Scan for the cell matching the given text and deliver its [X, Y] coordinate at center. 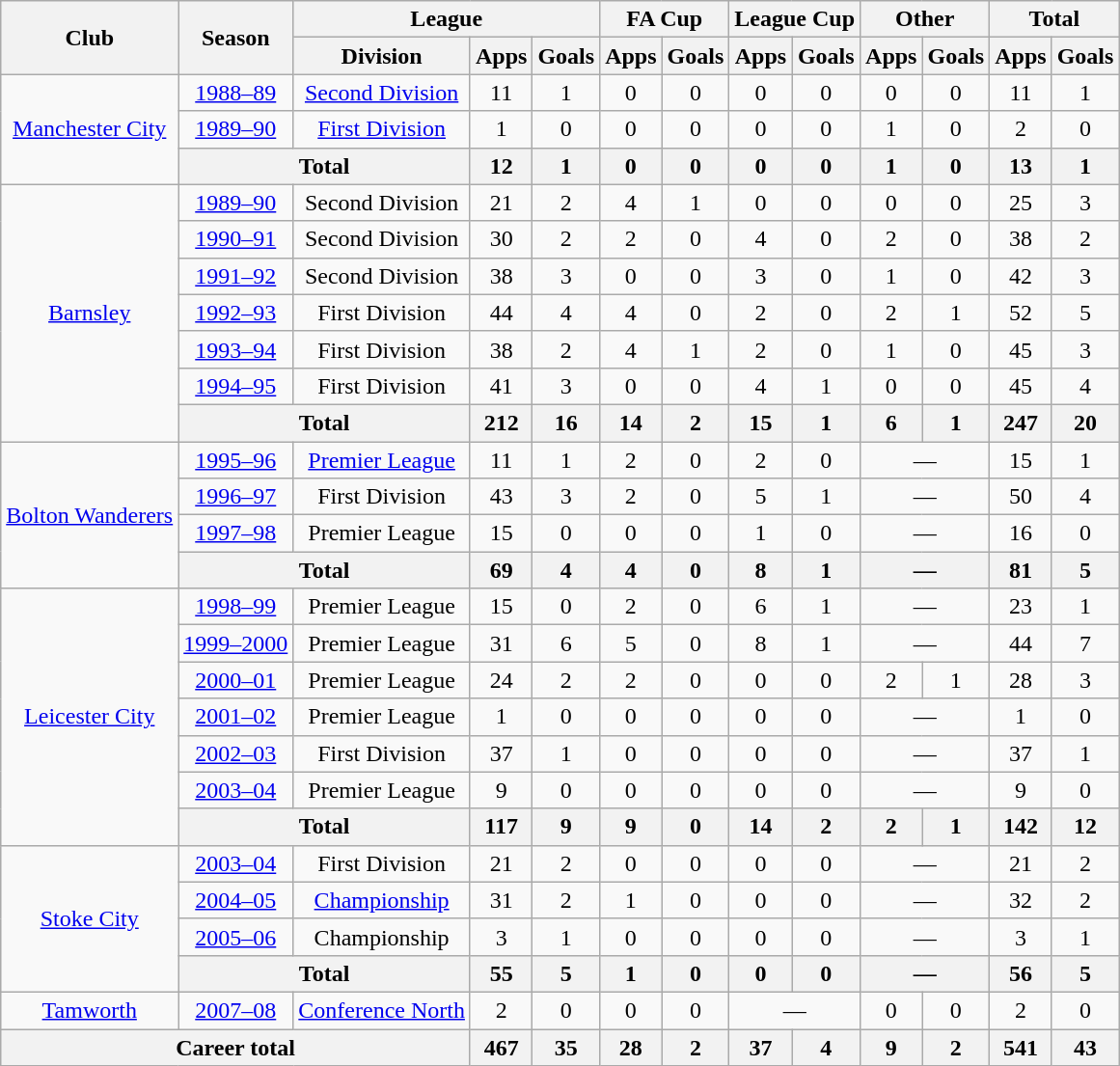
1993–94 [235, 349]
League Cup [795, 19]
Career total [235, 1047]
1991–92 [235, 276]
Division [382, 56]
Season [235, 38]
1990–91 [235, 239]
Manchester City [90, 129]
50 [1021, 497]
13 [1021, 166]
1996–97 [235, 497]
1999–2000 [235, 643]
Leicester City [90, 717]
1998–99 [235, 607]
1995–96 [235, 460]
Conference North [382, 1010]
25 [1021, 203]
23 [1021, 607]
League [447, 19]
30 [501, 239]
FA Cup [665, 19]
32 [1021, 900]
35 [566, 1047]
52 [1021, 313]
Tamworth [90, 1010]
2005–06 [235, 937]
Club [90, 38]
1994–95 [235, 386]
247 [1021, 423]
Other [925, 19]
2004–05 [235, 900]
42 [1021, 276]
24 [501, 680]
212 [501, 423]
2000–01 [235, 680]
1988–89 [235, 93]
541 [1021, 1047]
20 [1085, 423]
2002–03 [235, 753]
7 [1085, 643]
41 [501, 386]
55 [501, 973]
467 [501, 1047]
Bolton Wanderers [90, 515]
2001–02 [235, 717]
1997–98 [235, 533]
1992–93 [235, 313]
117 [501, 827]
69 [501, 570]
81 [1021, 570]
56 [1021, 973]
Stoke City [90, 918]
Barnsley [90, 313]
2007–08 [235, 1010]
142 [1021, 827]
